Return [x, y] of the center of cell containing provided text 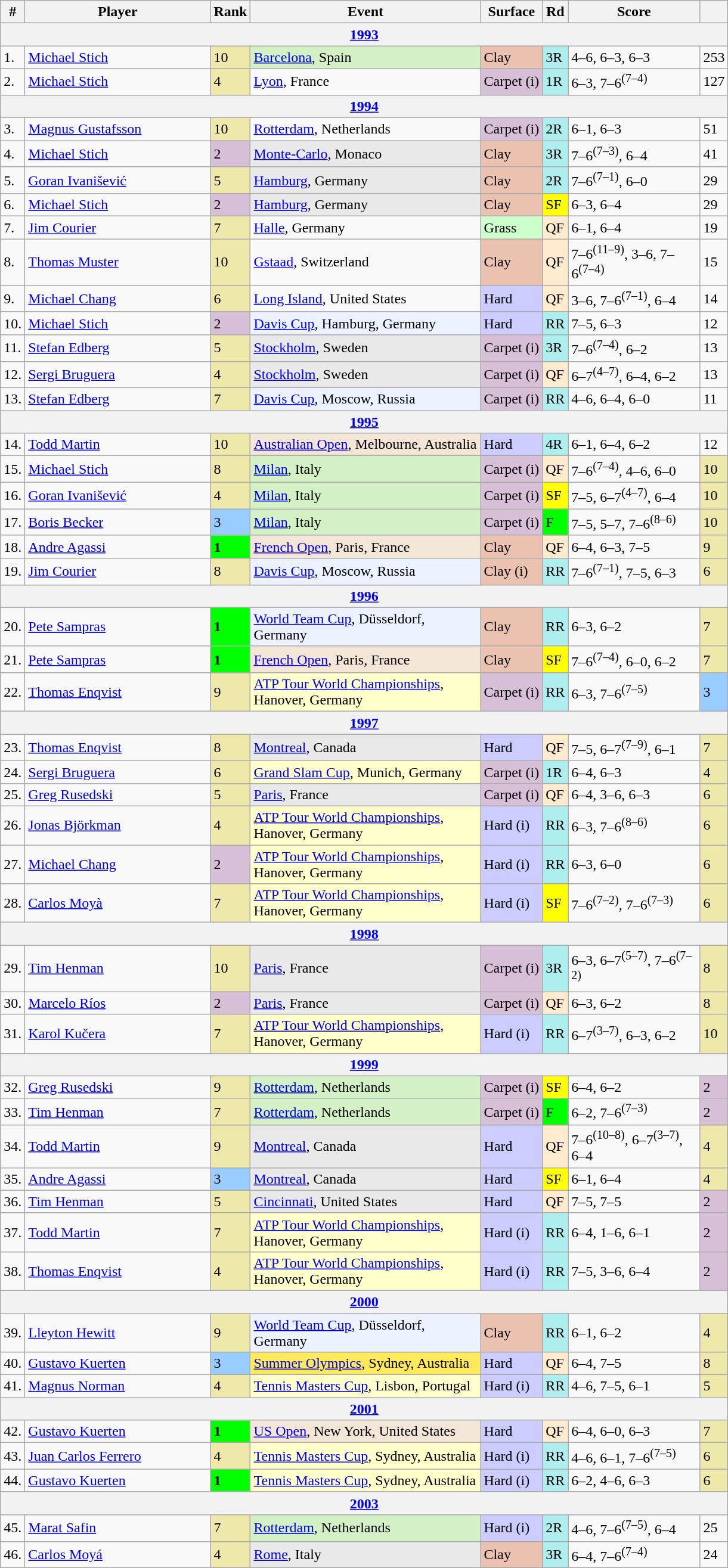
6–7(4–7), 6–4, 6–2 [634, 374]
4–6, 6–3, 6–3 [634, 57]
40. [13, 1364]
# [13, 12]
3. [13, 129]
6–1, 6–3 [634, 129]
Marat Safin [118, 1528]
15 [714, 262]
31. [13, 1033]
7–5, 5–7, 7–6(8–6) [634, 522]
6–4, 1–6, 6–1 [634, 1232]
Long Island, United States [365, 299]
41 [714, 154]
4–6, 6–1, 7–6(7–5) [634, 1457]
1996 [364, 596]
6–3, 7–6(8–6) [634, 826]
43. [13, 1457]
7–6(7–2), 7–6(7–3) [634, 903]
11. [13, 348]
27. [13, 864]
7–6(7–1), 6–0 [634, 180]
12. [13, 374]
7–6(7–1), 7–5, 6–3 [634, 572]
23. [13, 747]
6–4, 7–5 [634, 1364]
Barcelona, Spain [365, 57]
22. [13, 693]
6–3, 7–6(7–5) [634, 693]
7–6(7–4), 6–0, 6–2 [634, 659]
45. [13, 1528]
25 [714, 1528]
15. [13, 470]
6. [13, 205]
28. [13, 903]
4–6, 7–6(7–5), 6–4 [634, 1528]
9. [13, 299]
34. [13, 1147]
4–6, 6–4, 6–0 [634, 399]
39. [13, 1333]
Magnus Gustafsson [118, 129]
Halle, Germany [365, 228]
6–4, 7–6(7–4) [634, 1554]
35. [13, 1179]
8. [13, 262]
Clay (i) [512, 572]
Carlos Moyá [118, 1554]
7. [13, 228]
41. [13, 1386]
Surface [512, 12]
Carlos Moyà [118, 903]
Tennis Masters Cup, Lisbon, Portugal [365, 1386]
7–6(7–4), 4–6, 6–0 [634, 470]
Davis Cup, Hamburg, Germany [365, 323]
Karol Kučera [118, 1033]
7–5, 7–5 [634, 1201]
38. [13, 1271]
1997 [364, 723]
25. [13, 795]
6–3, 7–6(7–4) [634, 82]
Event [365, 12]
4–6, 7–5, 6–1 [634, 1386]
46. [13, 1554]
32. [13, 1087]
44. [13, 1480]
Player [118, 12]
16. [13, 496]
4R [556, 445]
18. [13, 547]
Monte-Carlo, Monaco [365, 154]
2001 [364, 1409]
US Open, New York, United States [365, 1432]
Rd [556, 12]
Juan Carlos Ferrero [118, 1457]
Rank [230, 12]
1. [13, 57]
13. [13, 399]
127 [714, 82]
20. [13, 627]
33. [13, 1112]
24 [714, 1554]
Australian Open, Melbourne, Australia [365, 445]
6–1, 6–4, 6–2 [634, 445]
6–4, 3–6, 6–3 [634, 795]
Grand Slam Cup, Munich, Germany [365, 772]
2003 [364, 1503]
Jonas Björkman [118, 826]
Magnus Norman [118, 1386]
7–5, 6–7(7–9), 6–1 [634, 747]
1995 [364, 422]
4. [13, 154]
6–2, 4–6, 6–3 [634, 1480]
Lyon, France [365, 82]
Rome, Italy [365, 1554]
6–4, 6–0, 6–3 [634, 1432]
Score [634, 12]
17. [13, 522]
11 [714, 399]
6–3, 6–0 [634, 864]
7–5, 3–6, 6–4 [634, 1271]
24. [13, 772]
10. [13, 323]
7–6(10–8), 6–7(3–7), 6–4 [634, 1147]
3–6, 7–6(7–1), 6–4 [634, 299]
6–4, 6–3, 7–5 [634, 547]
51 [714, 129]
14 [714, 299]
19. [13, 572]
21. [13, 659]
1993 [364, 35]
Summer Olympics, Sydney, Australia [365, 1364]
30. [13, 1003]
Marcelo Ríos [118, 1003]
29. [13, 968]
2000 [364, 1302]
1999 [364, 1064]
Grass [512, 228]
37. [13, 1232]
Cincinnati, United States [365, 1201]
14. [13, 445]
Thomas Muster [118, 262]
6–3, 6–4 [634, 205]
2. [13, 82]
7–5, 6–7(4–7), 6–4 [634, 496]
6–1, 6–2 [634, 1333]
6–4, 6–3 [634, 772]
Lleyton Hewitt [118, 1333]
26. [13, 826]
7–5, 6–3 [634, 323]
7–6(11–9), 3–6, 7–6(7–4) [634, 262]
7–6(7–3), 6–4 [634, 154]
6–2, 7–6(7–3) [634, 1112]
Gstaad, Switzerland [365, 262]
1998 [364, 934]
6–3, 6–7(5–7), 7–6(7–2) [634, 968]
253 [714, 57]
5. [13, 180]
42. [13, 1432]
36. [13, 1201]
7–6(7–4), 6–2 [634, 348]
6–4, 6–2 [634, 1087]
Boris Becker [118, 522]
19 [714, 228]
1994 [364, 106]
6–7(3–7), 6–3, 6–2 [634, 1033]
